Provide the (x, y) coordinate of the cell's center where the given text is located.  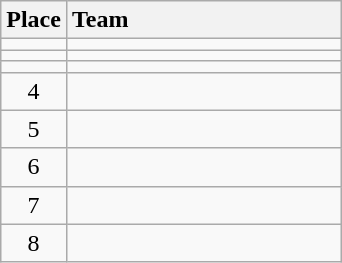
4 (34, 91)
6 (34, 167)
7 (34, 205)
8 (34, 243)
5 (34, 129)
Place (34, 20)
Team (204, 20)
